From the cell containing the given text, extract its center point as (x, y) coordinate. 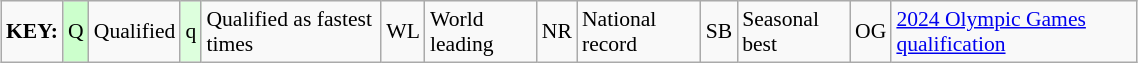
2024 Olympic Games qualification (1014, 32)
Seasonal best (794, 32)
NR (557, 32)
OG (870, 32)
WL (403, 32)
SB (720, 32)
National record (639, 32)
World leading (481, 32)
Q (76, 32)
Qualified as fastest times (291, 32)
q (190, 32)
Qualified (135, 32)
KEY: (32, 32)
